Find where the given text appears and provide that cell's center as [x, y] coordinate. 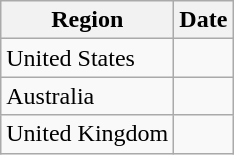
Region [88, 20]
United States [88, 58]
Date [204, 20]
United Kingdom [88, 134]
Australia [88, 96]
